Find where the given text appears and provide that cell's center as [X, Y] coordinate. 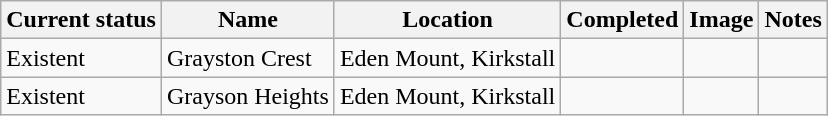
Current status [82, 20]
Image [722, 20]
Grayston Crest [248, 58]
Grayson Heights [248, 96]
Name [248, 20]
Notes [793, 20]
Location [447, 20]
Completed [622, 20]
